Detect which cell encompasses the target text, then output its (x, y) center coordinate. 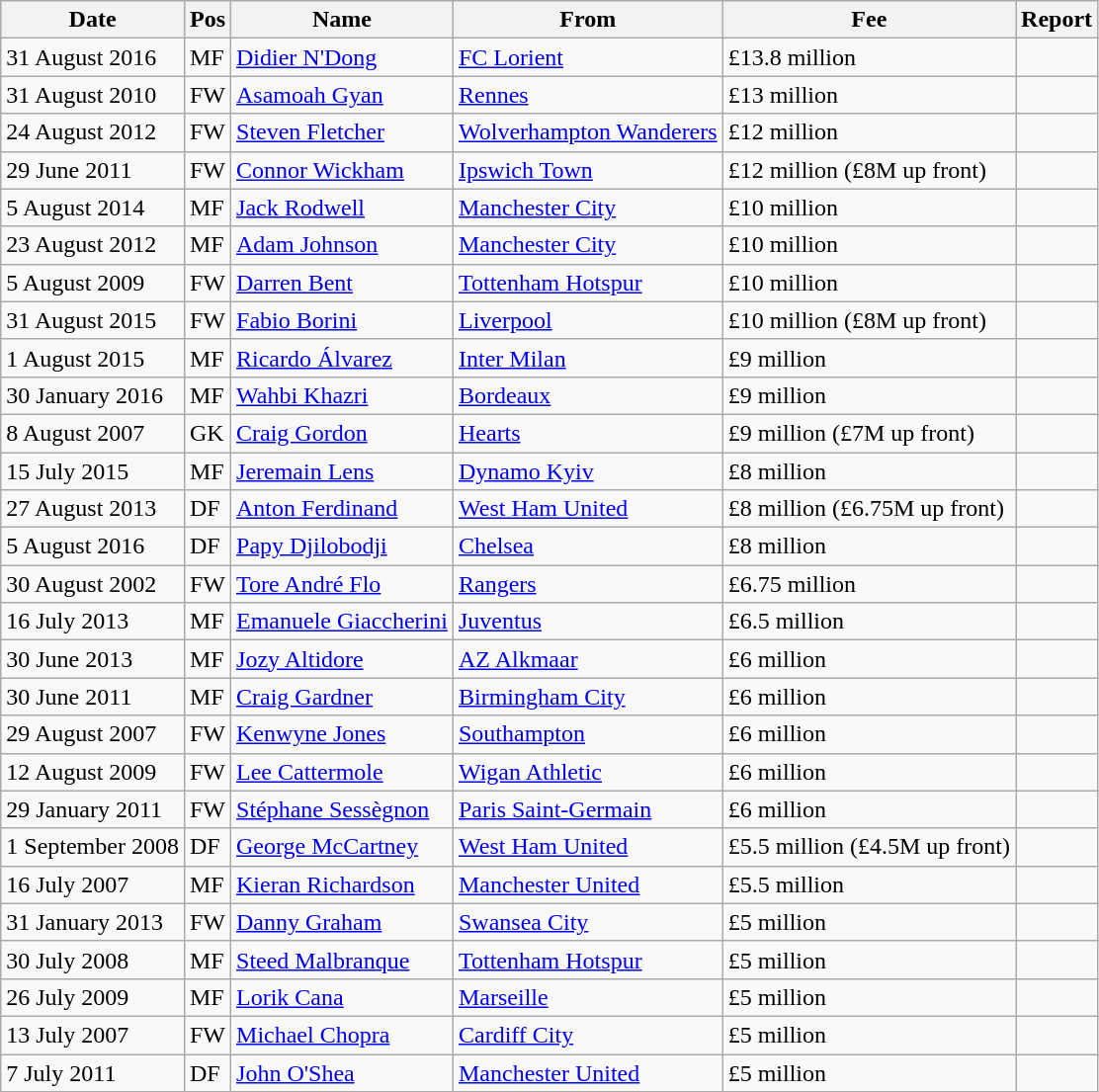
30 January 2016 (93, 395)
Connor Wickham (342, 170)
Stéphane Sessègnon (342, 809)
Tore André Flo (342, 584)
26 July 2009 (93, 997)
Craig Gordon (342, 433)
Name (342, 20)
Jack Rodwell (342, 208)
£12 million (869, 132)
5 August 2016 (93, 546)
31 August 2010 (93, 95)
29 August 2007 (93, 734)
Asamoah Gyan (342, 95)
Cardiff City (587, 1035)
Bordeaux (587, 395)
Wolverhampton Wanderers (587, 132)
£13.8 million (869, 57)
31 August 2016 (93, 57)
12 August 2009 (93, 772)
Anton Ferdinand (342, 509)
Rennes (587, 95)
24 August 2012 (93, 132)
Kieran Richardson (342, 884)
Michael Chopra (342, 1035)
Wigan Athletic (587, 772)
Steven Fletcher (342, 132)
Didier N'Dong (342, 57)
1 August 2015 (93, 358)
£10 million (£8M up front) (869, 320)
Jozy Altidore (342, 659)
Chelsea (587, 546)
30 August 2002 (93, 584)
15 July 2015 (93, 471)
13 July 2007 (93, 1035)
Emanuele Giaccherini (342, 622)
Date (93, 20)
31 August 2015 (93, 320)
Liverpool (587, 320)
Dynamo Kyiv (587, 471)
30 July 2008 (93, 960)
31 January 2013 (93, 922)
Paris Saint-Germain (587, 809)
Darren Bent (342, 283)
7 July 2011 (93, 1072)
Report (1057, 20)
29 January 2011 (93, 809)
27 August 2013 (93, 509)
Ricardo Álvarez (342, 358)
Hearts (587, 433)
Rangers (587, 584)
Pos (208, 20)
£6.75 million (869, 584)
29 June 2011 (93, 170)
Papy Djilobodji (342, 546)
From (587, 20)
30 June 2013 (93, 659)
16 July 2007 (93, 884)
Fabio Borini (342, 320)
Steed Malbranque (342, 960)
Southampton (587, 734)
Birmingham City (587, 697)
£5.5 million (£4.5M up front) (869, 847)
£12 million (£8M up front) (869, 170)
£6.5 million (869, 622)
FC Lorient (587, 57)
16 July 2013 (93, 622)
Jeremain Lens (342, 471)
£8 million (£6.75M up front) (869, 509)
Lee Cattermole (342, 772)
John O'Shea (342, 1072)
Kenwyne Jones (342, 734)
GK (208, 433)
Danny Graham (342, 922)
AZ Alkmaar (587, 659)
George McCartney (342, 847)
Marseille (587, 997)
Craig Gardner (342, 697)
5 August 2009 (93, 283)
Adam Johnson (342, 245)
Fee (869, 20)
Ipswich Town (587, 170)
5 August 2014 (93, 208)
30 June 2011 (93, 697)
Juventus (587, 622)
£9 million (£7M up front) (869, 433)
Inter Milan (587, 358)
£13 million (869, 95)
23 August 2012 (93, 245)
£5.5 million (869, 884)
Wahbi Khazri (342, 395)
Lorik Cana (342, 997)
8 August 2007 (93, 433)
1 September 2008 (93, 847)
Swansea City (587, 922)
